Determine the (X, Y) coordinate at the center of the cell enclosing the given text.  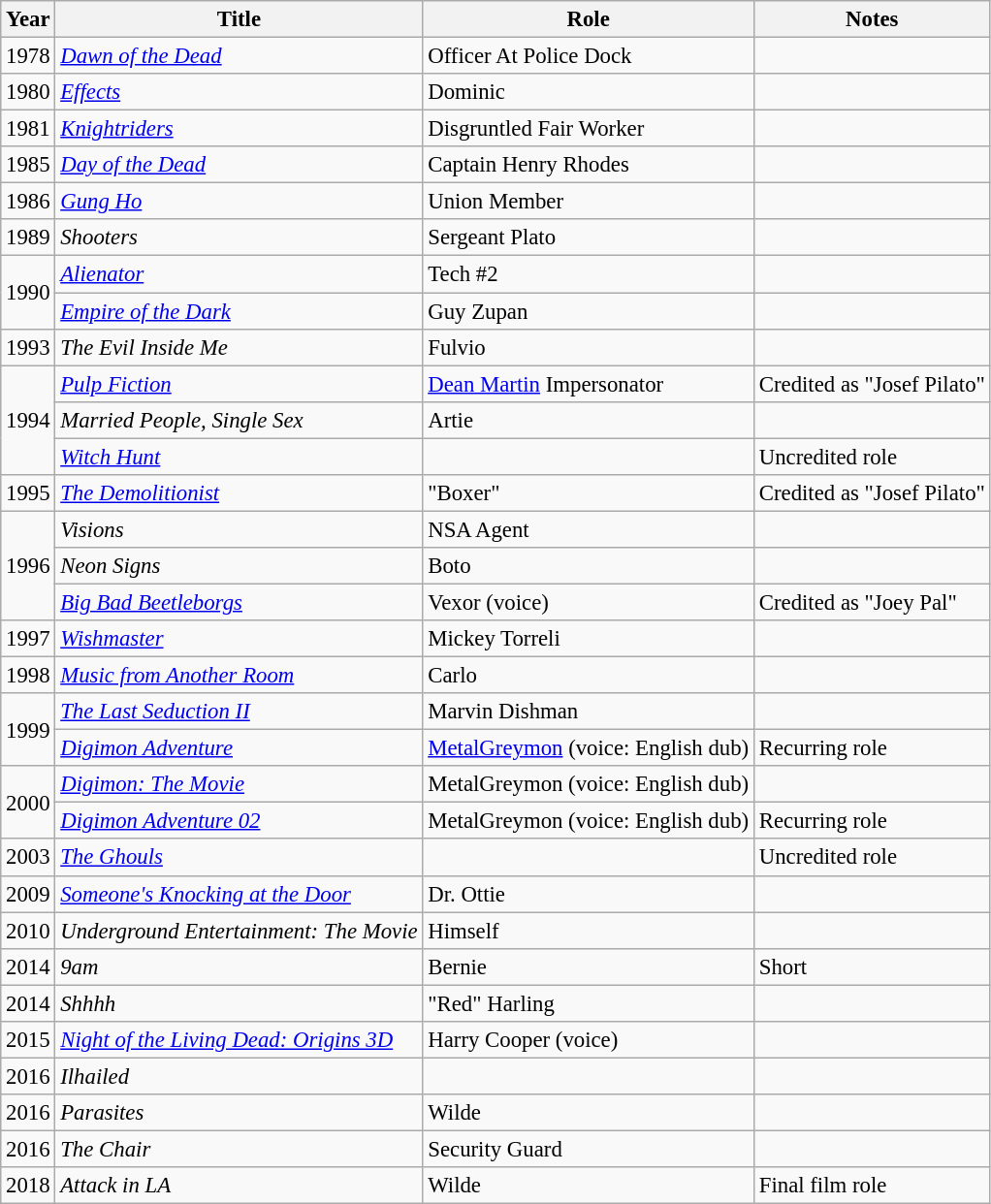
Dominic (589, 92)
Fulvio (589, 347)
Knightriders (239, 129)
Pulp Fiction (239, 384)
1990 (28, 293)
Digimon: The Movie (239, 784)
Boto (589, 566)
1989 (28, 238)
Digimon Adventure 02 (239, 821)
Big Bad Beetleborgs (239, 602)
1986 (28, 202)
Year (28, 19)
Parasites (239, 1113)
Marvin Dishman (589, 712)
2009 (28, 894)
1998 (28, 676)
Artie (589, 420)
Notes (872, 19)
Someone's Knocking at the Door (239, 894)
Dr. Ottie (589, 894)
Harry Cooper (voice) (589, 1040)
1981 (28, 129)
Tech #2 (589, 274)
Himself (589, 931)
9am (239, 966)
Gung Ho (239, 202)
Night of the Living Dead: Origins 3D (239, 1040)
Day of the Dead (239, 165)
Vexor (voice) (589, 602)
The Demolitionist (239, 493)
1999 (28, 729)
Digimon Adventure (239, 748)
Officer At Police Dock (589, 56)
Guy Zupan (589, 311)
The Last Seduction II (239, 712)
Dawn of the Dead (239, 56)
Credited as "Joey Pal" (872, 602)
1995 (28, 493)
2000 (28, 803)
The Chair (239, 1149)
Music from Another Room (239, 676)
The Evil Inside Me (239, 347)
Wishmaster (239, 639)
Effects (239, 92)
1994 (28, 421)
Neon Signs (239, 566)
Short (872, 966)
Visions (239, 529)
"Boxer" (589, 493)
2003 (28, 858)
1985 (28, 165)
Role (589, 19)
1997 (28, 639)
Union Member (589, 202)
Empire of the Dark (239, 311)
Captain Henry Rhodes (589, 165)
"Red" Harling (589, 1003)
Dean Martin Impersonator (589, 384)
Bernie (589, 966)
1996 (28, 566)
1978 (28, 56)
Security Guard (589, 1149)
Sergeant Plato (589, 238)
2018 (28, 1186)
Ilhailed (239, 1076)
Alienator (239, 274)
Married People, Single Sex (239, 420)
Witch Hunt (239, 457)
NSA Agent (589, 529)
Carlo (589, 676)
Final film role (872, 1186)
2010 (28, 931)
Underground Entertainment: The Movie (239, 931)
Mickey Torreli (589, 639)
1980 (28, 92)
Shooters (239, 238)
Attack in LA (239, 1186)
Disgruntled Fair Worker (589, 129)
2015 (28, 1040)
1993 (28, 347)
The Ghouls (239, 858)
Title (239, 19)
Shhhh (239, 1003)
